Extract the [x, y] coordinate from the center of the cell holding the provided text.  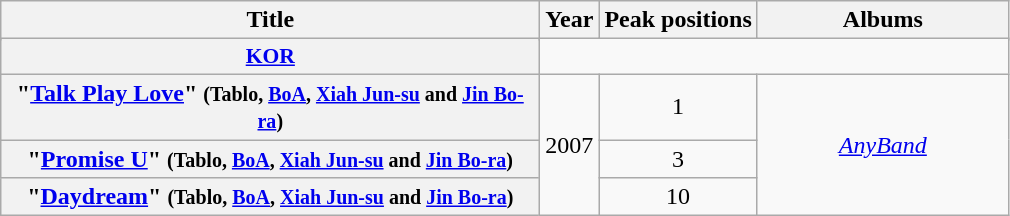
1 [678, 106]
Year [570, 20]
10 [678, 197]
3 [678, 159]
KOR [270, 57]
"Talk Play Love" (Tablo, BoA, Xiah Jun-su and Jin Bo-ra) [270, 106]
Albums [882, 20]
"Promise U" (Tablo, BoA, Xiah Jun-su and Jin Bo-ra) [270, 159]
Peak positions [678, 20]
2007 [570, 144]
Title [270, 20]
"Daydream" (Tablo, BoA, Xiah Jun-su and Jin Bo-ra) [270, 197]
AnyBand [882, 144]
